Search for the cell housing the specified text and yield its [x, y] center coordinate. 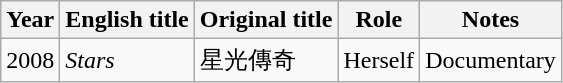
English title [127, 20]
Herself [379, 60]
Documentary [491, 60]
星光傳奇 [266, 60]
Original title [266, 20]
Role [379, 20]
Year [30, 20]
2008 [30, 60]
Notes [491, 20]
Stars [127, 60]
